Return the [X, Y] coordinate for the center point of the cell that contains the specified text.  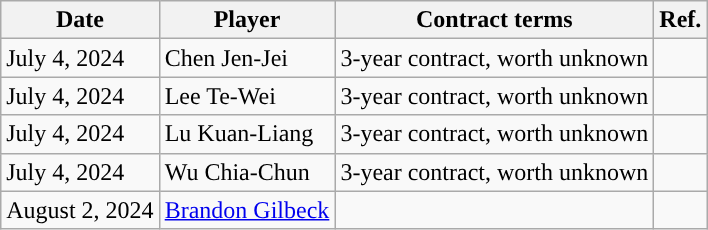
Contract terms [494, 20]
Lee Te-Wei [247, 96]
Ref. [680, 20]
Date [80, 20]
Chen Jen-Jei [247, 58]
Wu Chia-Chun [247, 172]
August 2, 2024 [80, 210]
Brandon Gilbeck [247, 210]
Player [247, 20]
Lu Kuan-Liang [247, 134]
